Provide the (x, y) coordinate of the cell's center where the given text is located.  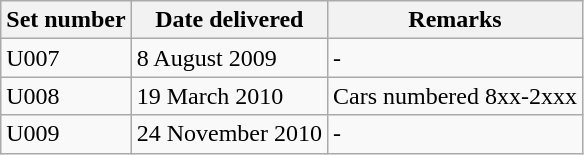
Remarks (456, 20)
19 March 2010 (229, 96)
8 August 2009 (229, 58)
Set number (66, 20)
U007 (66, 58)
U008 (66, 96)
Cars numbered 8xx-2xxx (456, 96)
U009 (66, 134)
Date delivered (229, 20)
24 November 2010 (229, 134)
